Capture the cell that displays the provided text and extract its [x, y] central coordinate. 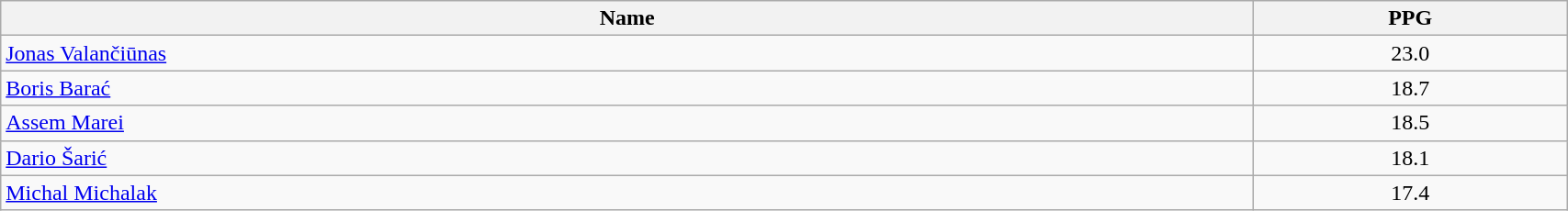
18.1 [1411, 158]
18.7 [1411, 88]
Name [627, 18]
PPG [1411, 18]
18.5 [1411, 123]
Assem Marei [627, 123]
Jonas Valančiūnas [627, 53]
17.4 [1411, 193]
Boris Barać [627, 88]
Michal Michalak [627, 193]
23.0 [1411, 53]
Dario Šarić [627, 158]
